Search for the cell housing the specified text and yield its (x, y) center coordinate. 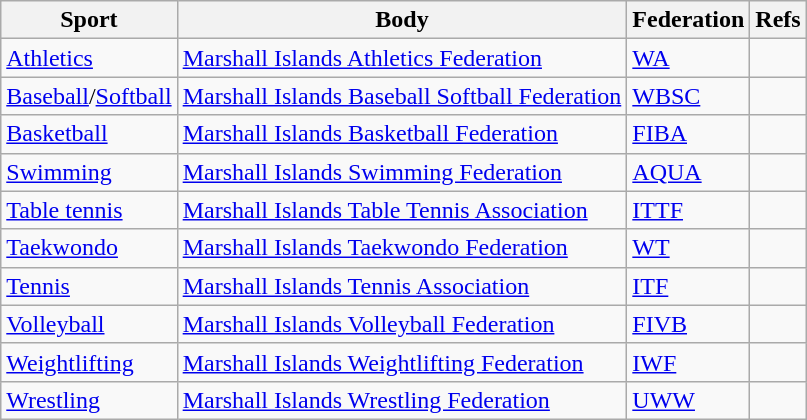
ITF (688, 286)
Baseball/Softball (89, 96)
FIVB (688, 324)
UWW (688, 400)
Sport (89, 20)
IWF (688, 362)
Federation (688, 20)
WT (688, 248)
WBSC (688, 96)
Wrestling (89, 400)
Marshall Islands Volleyball Federation (402, 324)
Table tennis (89, 210)
Marshall Islands Swimming Federation (402, 172)
AQUA (688, 172)
Swimming (89, 172)
Marshall Islands Weightlifting Federation (402, 362)
Marshall Islands Wrestling Federation (402, 400)
Marshall Islands Taekwondo Federation (402, 248)
Marshall Islands Table Tennis Association (402, 210)
Marshall Islands Baseball Softball Federation (402, 96)
WA (688, 58)
Refs (778, 20)
Taekwondo (89, 248)
Marshall Islands Athletics Federation (402, 58)
Marshall Islands Tennis Association (402, 286)
ITTF (688, 210)
FIBA (688, 134)
Weightlifting (89, 362)
Volleyball (89, 324)
Tennis (89, 286)
Athletics (89, 58)
Marshall Islands Basketball Federation (402, 134)
Body (402, 20)
Basketball (89, 134)
